Determine the [x, y] coordinate at the center of the cell enclosing the given text.  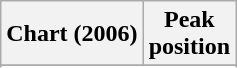
Chart (2006) [72, 34]
Peakposition [189, 34]
